Locate the cell with the specified text and output its (X, Y) center coordinate. 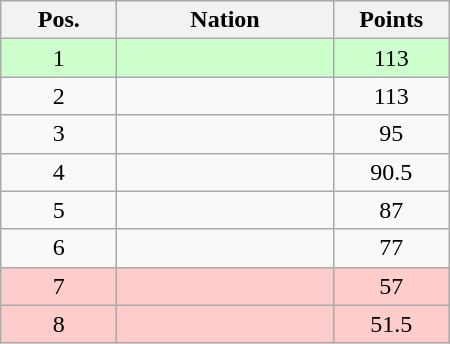
4 (59, 172)
95 (391, 134)
Points (391, 20)
6 (59, 248)
51.5 (391, 324)
8 (59, 324)
77 (391, 248)
87 (391, 210)
Pos. (59, 20)
1 (59, 58)
90.5 (391, 172)
2 (59, 96)
57 (391, 286)
3 (59, 134)
Nation (225, 20)
7 (59, 286)
5 (59, 210)
